Find where the given text appears and provide that cell's center as [X, Y] coordinate. 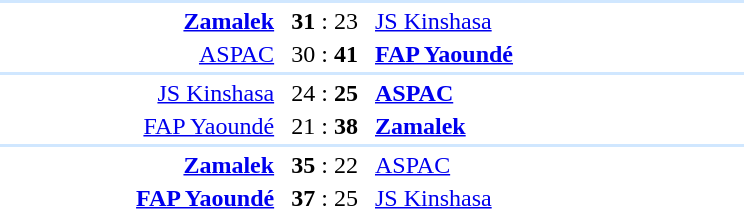
21 : 38 [325, 126]
24 : 25 [325, 93]
35 : 22 [325, 165]
31 : 23 [325, 21]
30 : 41 [325, 54]
